Find where the given text appears and provide that cell's center as [x, y] coordinate. 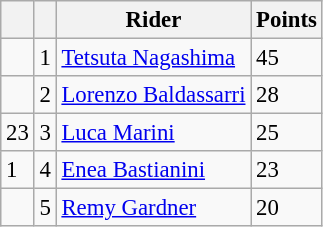
Remy Gardner [154, 208]
25 [286, 133]
Rider [154, 20]
3 [45, 133]
Points [286, 20]
Luca Marini [154, 133]
45 [286, 58]
4 [45, 170]
28 [286, 95]
5 [45, 208]
20 [286, 208]
Lorenzo Baldassarri [154, 95]
Tetsuta Nagashima [154, 58]
2 [45, 95]
Enea Bastianini [154, 170]
